Return the (X, Y) coordinate for the center point of the cell that contains the specified text.  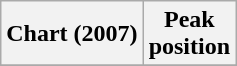
Peakposition (189, 34)
Chart (2007) (72, 34)
